Provide the (x, y) coordinate of the cell's center where the given text is located.  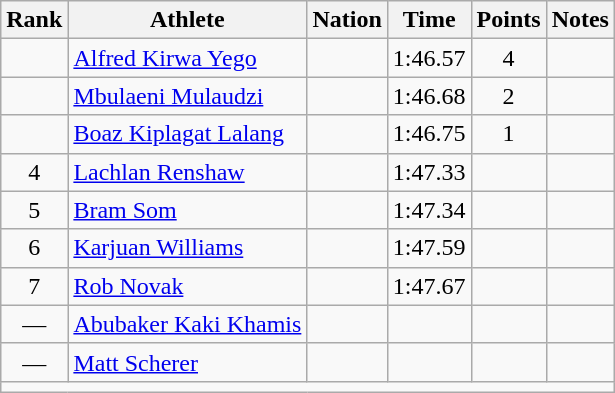
7 (34, 286)
1 (508, 134)
Alfred Kirwa Yego (188, 58)
1:47.34 (429, 210)
1:47.67 (429, 286)
Rob Novak (188, 286)
5 (34, 210)
1:46.57 (429, 58)
6 (34, 248)
Matt Scherer (188, 362)
2 (508, 96)
Notes (580, 20)
Points (508, 20)
Time (429, 20)
Athlete (188, 20)
1:46.75 (429, 134)
Bram Som (188, 210)
Abubaker Kaki Khamis (188, 324)
Lachlan Renshaw (188, 172)
Boaz Kiplagat Lalang (188, 134)
1:46.68 (429, 96)
Mbulaeni Mulaudzi (188, 96)
Karjuan Williams (188, 248)
Rank (34, 20)
Nation (347, 20)
1:47.33 (429, 172)
1:47.59 (429, 248)
